Capture the cell that displays the provided text and extract its (x, y) central coordinate. 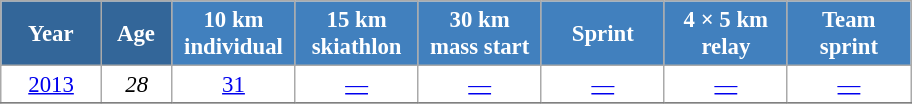
4 × 5 km relay (726, 34)
15 km skiathlon (356, 34)
31 (234, 85)
Age (136, 34)
Year (52, 34)
2013 (52, 85)
Team sprint (848, 34)
Sprint (602, 34)
28 (136, 85)
30 km mass start (480, 34)
10 km individual (234, 34)
